Detect which cell encompasses the target text, then output its (X, Y) center coordinate. 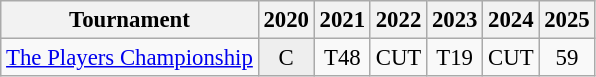
C (286, 58)
2022 (398, 20)
2025 (567, 20)
T19 (455, 58)
2021 (342, 20)
2023 (455, 20)
2024 (511, 20)
2020 (286, 20)
T48 (342, 58)
The Players Championship (130, 58)
Tournament (130, 20)
59 (567, 58)
